Determine the (X, Y) coordinate at the center of the cell enclosing the given text.  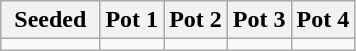
Pot 1 (132, 20)
Pot 3 (259, 20)
Seeded (50, 20)
Pot 4 (323, 20)
Pot 2 (196, 20)
